Provide the (X, Y) coordinate of the cell's center where the given text is located.  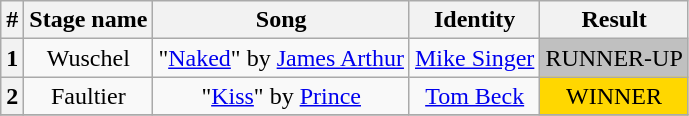
RUNNER-UP (614, 58)
Identity (474, 20)
Faultier (88, 96)
Wuschel (88, 58)
# (12, 20)
"Kiss" by Prince (282, 96)
1 (12, 58)
Tom Beck (474, 96)
Stage name (88, 20)
WINNER (614, 96)
2 (12, 96)
"Naked" by James Arthur (282, 58)
Mike Singer (474, 58)
Result (614, 20)
Song (282, 20)
